For the text-containing cell, return its midpoint in (X, Y) coordinate format. 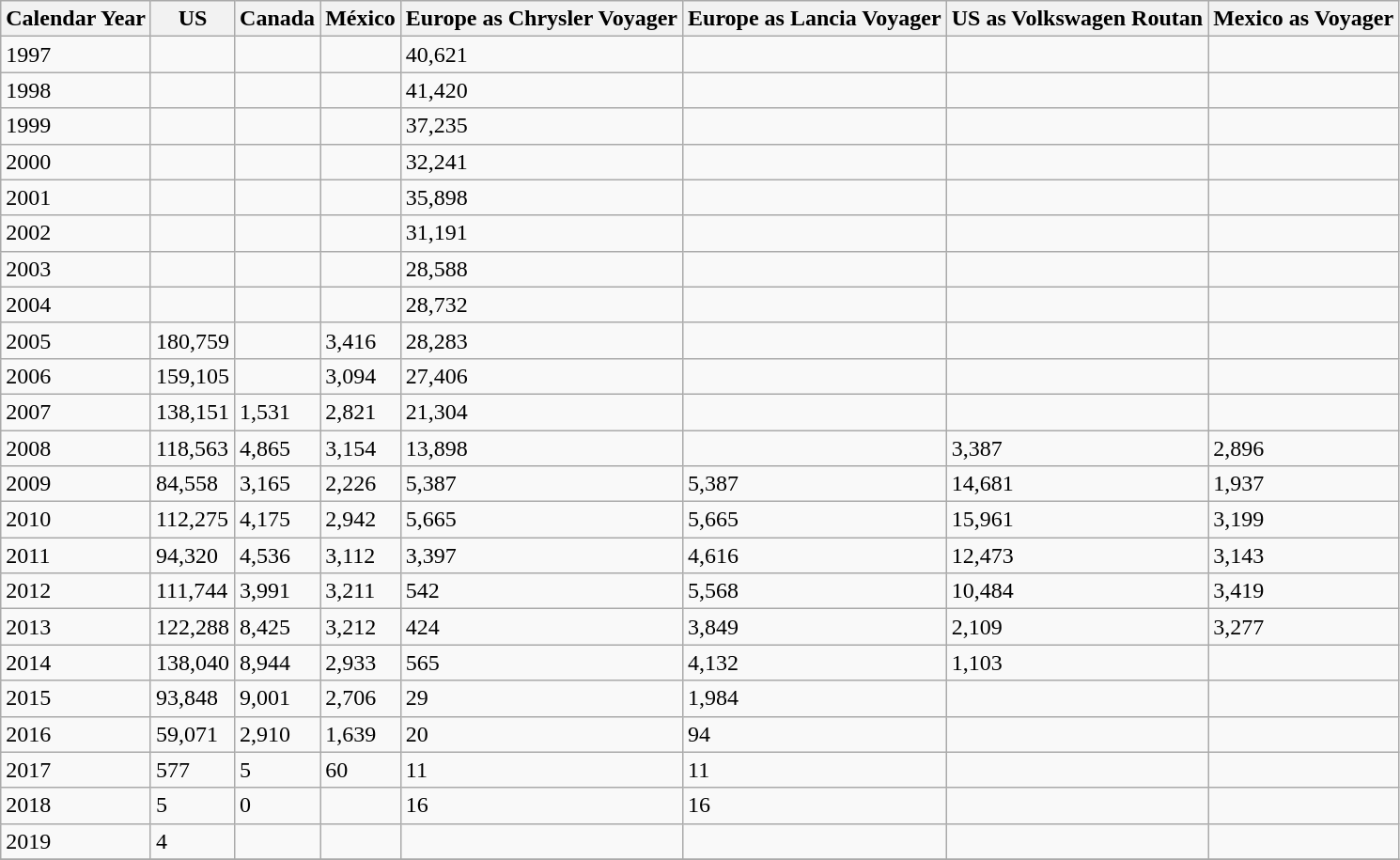
2013 (76, 627)
2008 (76, 448)
424 (541, 627)
2016 (76, 734)
2014 (76, 663)
5,568 (816, 591)
2003 (76, 269)
2,933 (361, 663)
542 (541, 591)
13,898 (541, 448)
Europe as Chrysler Voyager (541, 19)
138,040 (192, 663)
1,103 (1077, 663)
29 (541, 698)
37,235 (541, 126)
60 (361, 770)
2001 (76, 197)
4,175 (278, 520)
3,849 (816, 627)
2,910 (278, 734)
28,283 (541, 340)
3,154 (361, 448)
577 (192, 770)
2,942 (361, 520)
1,937 (1304, 484)
10,484 (1077, 591)
4 (192, 841)
27,406 (541, 376)
94 (816, 734)
94,320 (192, 555)
2006 (76, 376)
138,151 (192, 412)
84,558 (192, 484)
3,387 (1077, 448)
2,821 (361, 412)
41,420 (541, 90)
2004 (76, 305)
28,732 (541, 305)
2007 (76, 412)
118,563 (192, 448)
8,944 (278, 663)
112,275 (192, 520)
2018 (76, 805)
Canada (278, 19)
21,304 (541, 412)
Europe as Lancia Voyager (816, 19)
2,226 (361, 484)
14,681 (1077, 484)
3,416 (361, 340)
9,001 (278, 698)
2015 (76, 698)
Mexico as Voyager (1304, 19)
3,143 (1304, 555)
32,241 (541, 162)
0 (278, 805)
Calendar Year (76, 19)
US as Volkswagen Routan (1077, 19)
28,588 (541, 269)
4,865 (278, 448)
20 (541, 734)
2012 (76, 591)
3,211 (361, 591)
93,848 (192, 698)
40,621 (541, 55)
12,473 (1077, 555)
1,639 (361, 734)
2,706 (361, 698)
3,212 (361, 627)
US (192, 19)
1997 (76, 55)
3,094 (361, 376)
2,896 (1304, 448)
3,277 (1304, 627)
2000 (76, 162)
159,105 (192, 376)
2010 (76, 520)
31,191 (541, 233)
2011 (76, 555)
59,071 (192, 734)
3,165 (278, 484)
8,425 (278, 627)
2002 (76, 233)
122,288 (192, 627)
1,531 (278, 412)
111,744 (192, 591)
1,984 (816, 698)
2,109 (1077, 627)
15,961 (1077, 520)
565 (541, 663)
2009 (76, 484)
4,616 (816, 555)
4,132 (816, 663)
180,759 (192, 340)
4,536 (278, 555)
3,419 (1304, 591)
3,397 (541, 555)
1999 (76, 126)
3,991 (278, 591)
3,112 (361, 555)
35,898 (541, 197)
2017 (76, 770)
3,199 (1304, 520)
2005 (76, 340)
México (361, 19)
1998 (76, 90)
2019 (76, 841)
